Scan for the cell matching the given text and deliver its (x, y) coordinate at center. 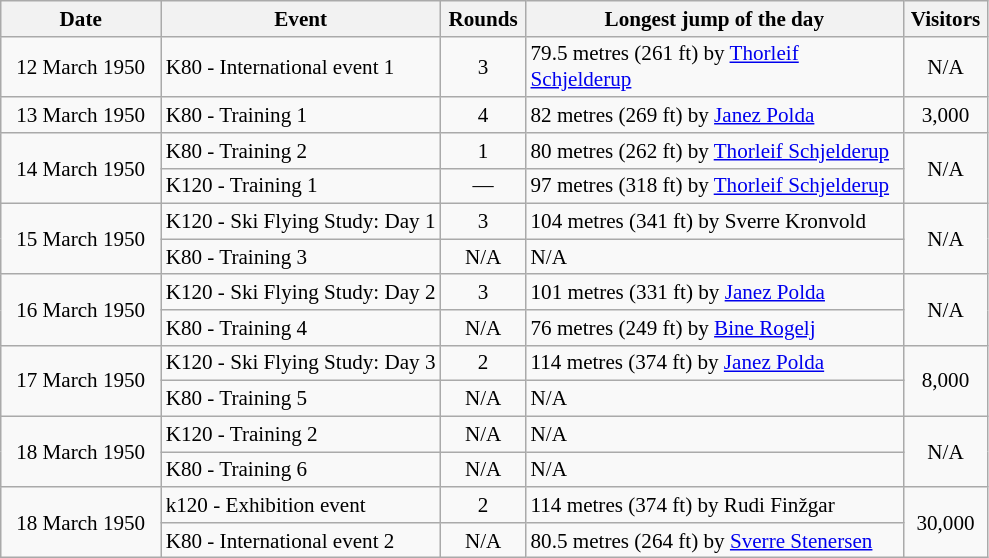
K80 - International event 1 (301, 66)
K80 - Training 6 (301, 470)
Visitors (946, 18)
1 (484, 150)
114 metres (374 ft) by Janez Polda (714, 362)
17 March 1950 (81, 380)
16 March 1950 (81, 310)
K80 - Training 3 (301, 256)
K80 - Training 4 (301, 328)
Event (301, 18)
K120 - Training 2 (301, 434)
14 March 1950 (81, 168)
K80 - Training 1 (301, 114)
80.5 metres (264 ft) by Sverre Stenersen (714, 540)
82 metres (269 ft) by Janez Polda (714, 114)
3,000 (946, 114)
97 metres (318 ft) by Thorleif Schjelderup (714, 186)
4 (484, 114)
K80 - Training 5 (301, 398)
K120 - Ski Flying Study: Day 1 (301, 222)
30,000 (946, 522)
Rounds (484, 18)
104 metres (341 ft) by Sverre Kronvold (714, 222)
101 metres (331 ft) by Janez Polda (714, 292)
K120 - Ski Flying Study: Day 3 (301, 362)
k120 - Exhibition event (301, 504)
K120 - Ski Flying Study: Day 2 (301, 292)
76 metres (249 ft) by Bine Rogelj (714, 328)
80 metres (262 ft) by Thorleif Schjelderup (714, 150)
13 March 1950 (81, 114)
8,000 (946, 380)
K120 - Training 1 (301, 186)
79.5 metres (261 ft) by Thorleif Schjelderup (714, 66)
Longest jump of the day (714, 18)
Date (81, 18)
15 March 1950 (81, 240)
12 March 1950 (81, 66)
K80 - Training 2 (301, 150)
114 metres (374 ft) by Rudi Finžgar (714, 504)
— (484, 186)
K80 - International event 2 (301, 540)
